For the text-containing cell, return its midpoint in (x, y) coordinate format. 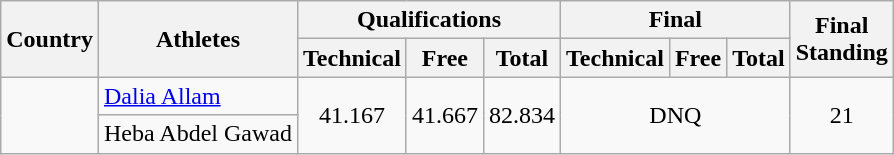
Country (50, 39)
Dalia Allam (198, 96)
Final (675, 20)
82.834 (522, 115)
Qualifications (428, 20)
41.667 (444, 115)
41.167 (352, 115)
21 (842, 115)
DNQ (675, 115)
Heba Abdel Gawad (198, 134)
Athletes (198, 39)
FinalStanding (842, 39)
